Identify which cell holds the provided text, then report its (X, Y) central coordinate. 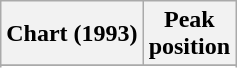
Chart (1993) (72, 34)
Peakposition (189, 34)
